Pinpoint the cell where the given text exists, returning its (X, Y) midpoint coordinate. 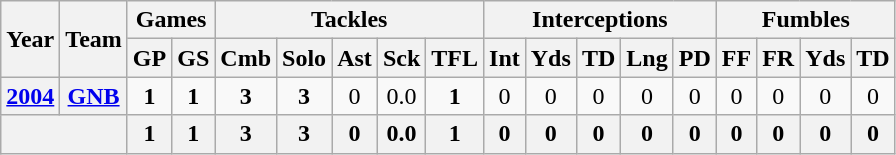
Cmb (246, 58)
Ast (355, 58)
Year (30, 39)
Tackles (350, 20)
GNB (94, 96)
GP (149, 58)
Solo (304, 58)
Games (170, 20)
Interceptions (600, 20)
FR (778, 58)
Fumbles (806, 20)
FF (736, 58)
Lng (647, 58)
TFL (455, 58)
2004 (30, 96)
Sck (401, 58)
Team (94, 39)
Int (505, 58)
GS (194, 58)
PD (694, 58)
